Scan for the cell matching the given text and deliver its [x, y] coordinate at center. 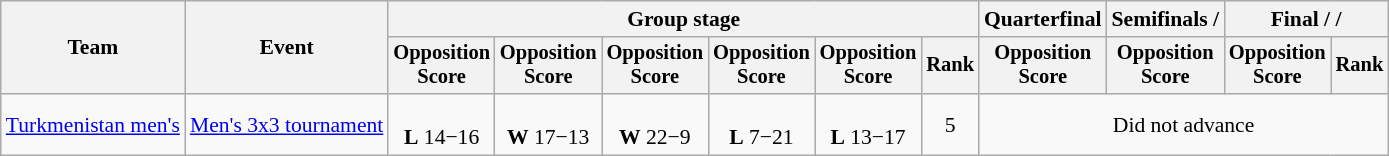
Turkmenistan men's [93, 124]
5 [950, 124]
Did not advance [1184, 124]
Final / / [1306, 19]
L 7−21 [762, 124]
Men's 3x3 tournament [286, 124]
W 22−9 [656, 124]
L 13−17 [868, 124]
W 17−13 [548, 124]
Semifinals / [1166, 19]
Quarterfinal [1043, 19]
L 14−16 [442, 124]
Event [286, 48]
Group stage [684, 19]
Team [93, 48]
